Identify which cell holds the provided text, then report its (x, y) central coordinate. 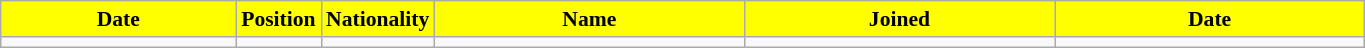
Nationality (378, 19)
Name (589, 19)
Position (278, 19)
Joined (899, 19)
